Capture the cell that displays the provided text and extract its (x, y) central coordinate. 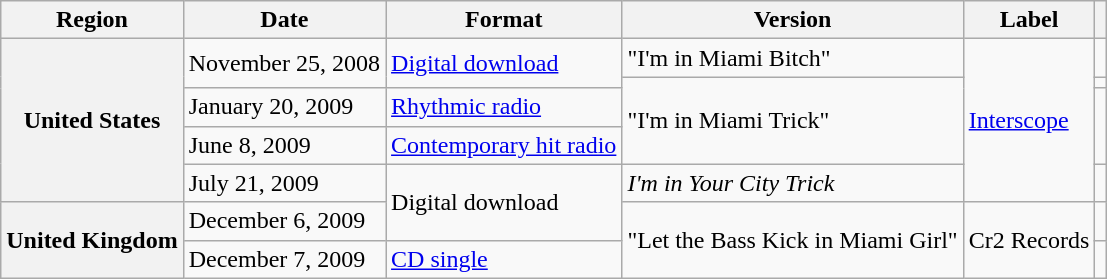
Label (1029, 20)
Format (504, 20)
Interscope (1029, 120)
United Kingdom (92, 240)
CD single (504, 259)
United States (92, 120)
December 6, 2009 (284, 221)
July 21, 2009 (284, 183)
I'm in Your City Trick (792, 183)
December 7, 2009 (284, 259)
January 20, 2009 (284, 107)
Date (284, 20)
Contemporary hit radio (504, 145)
Cr2 Records (1029, 240)
"I'm in Miami Bitch" (792, 58)
Version (792, 20)
Region (92, 20)
Rhythmic radio (504, 107)
"I'm in Miami Trick" (792, 120)
November 25, 2008 (284, 64)
June 8, 2009 (284, 145)
"Let the Bass Kick in Miami Girl" (792, 240)
